Scan for the cell matching the given text and deliver its (x, y) coordinate at center. 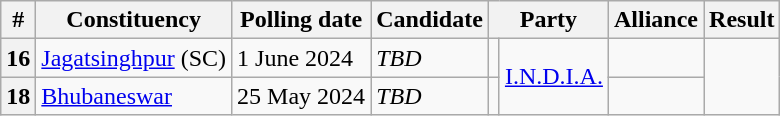
Candidate (430, 20)
18 (18, 96)
Constituency (134, 20)
Jagatsinghpur (SC) (134, 58)
Party (548, 20)
Alliance (656, 20)
# (18, 20)
I.N.D.I.A. (554, 77)
25 May 2024 (302, 96)
16 (18, 58)
Result (742, 20)
Polling date (302, 20)
1 June 2024 (302, 58)
Bhubaneswar (134, 96)
